Capture the cell that displays the provided text and extract its [X, Y] central coordinate. 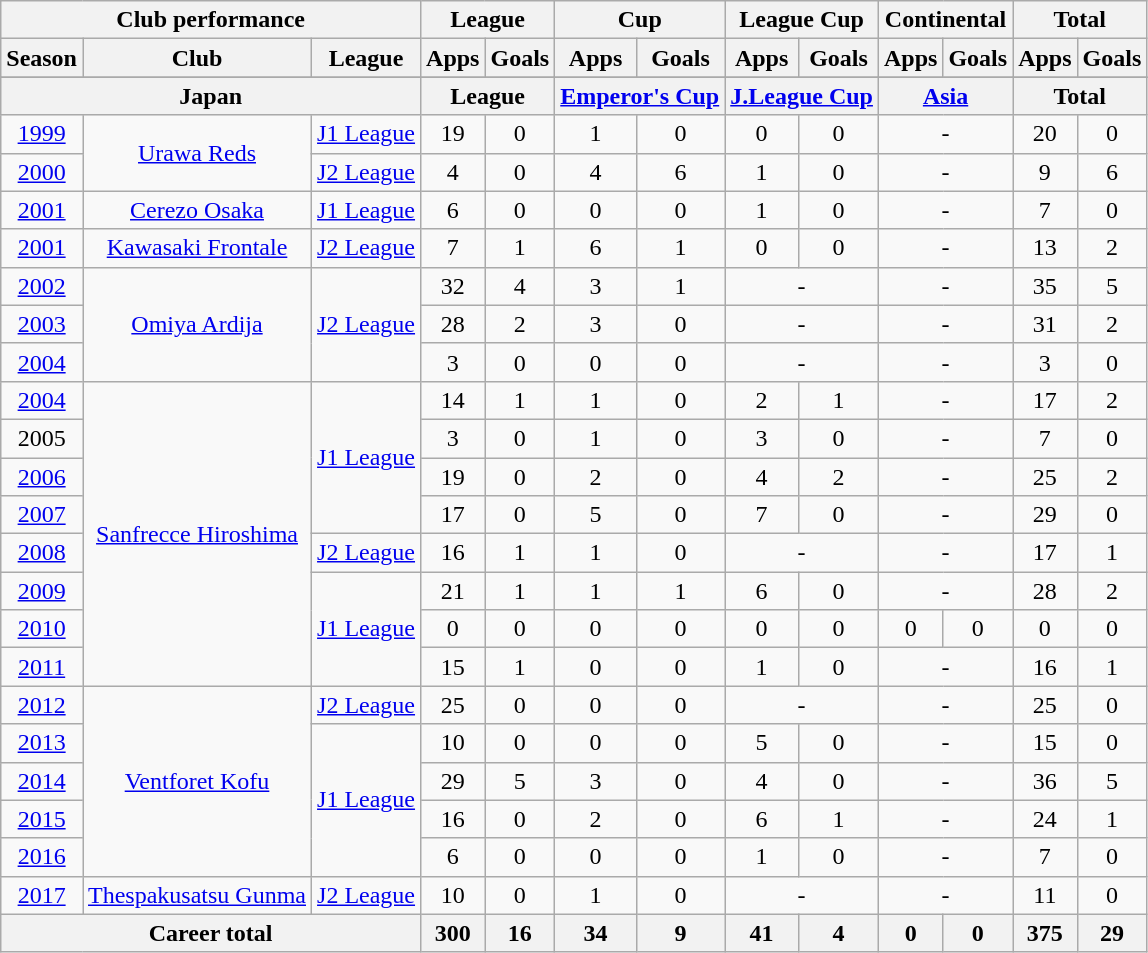
36 [1045, 781]
2013 [42, 743]
2000 [42, 172]
11 [1045, 895]
Career total [211, 933]
2014 [42, 781]
Urawa Reds [196, 153]
2017 [42, 895]
35 [1045, 286]
14 [453, 400]
2006 [42, 477]
34 [596, 933]
Season [42, 58]
League Cup [802, 20]
Continental [945, 20]
13 [1045, 248]
Emperor's Cup [640, 96]
375 [1045, 933]
Omiya Ardija [196, 324]
2016 [42, 857]
Thespakusatsu Gunma [196, 895]
2009 [42, 591]
Cup [640, 20]
2008 [42, 553]
2005 [42, 438]
Sanfrecce Hiroshima [196, 533]
41 [762, 933]
2003 [42, 324]
2011 [42, 667]
Asia [945, 96]
300 [453, 933]
2010 [42, 629]
2012 [42, 705]
Kawasaki Frontale [196, 248]
20 [1045, 134]
Ventforet Kofu [196, 781]
Cerezo Osaka [196, 210]
1999 [42, 134]
J.League Cup [802, 96]
Club [196, 58]
31 [1045, 324]
2002 [42, 286]
Club performance [211, 20]
Japan [211, 96]
21 [453, 591]
2015 [42, 819]
24 [1045, 819]
32 [453, 286]
2007 [42, 515]
